Output the [x, y] coordinate of the center of the cell containing the given text.  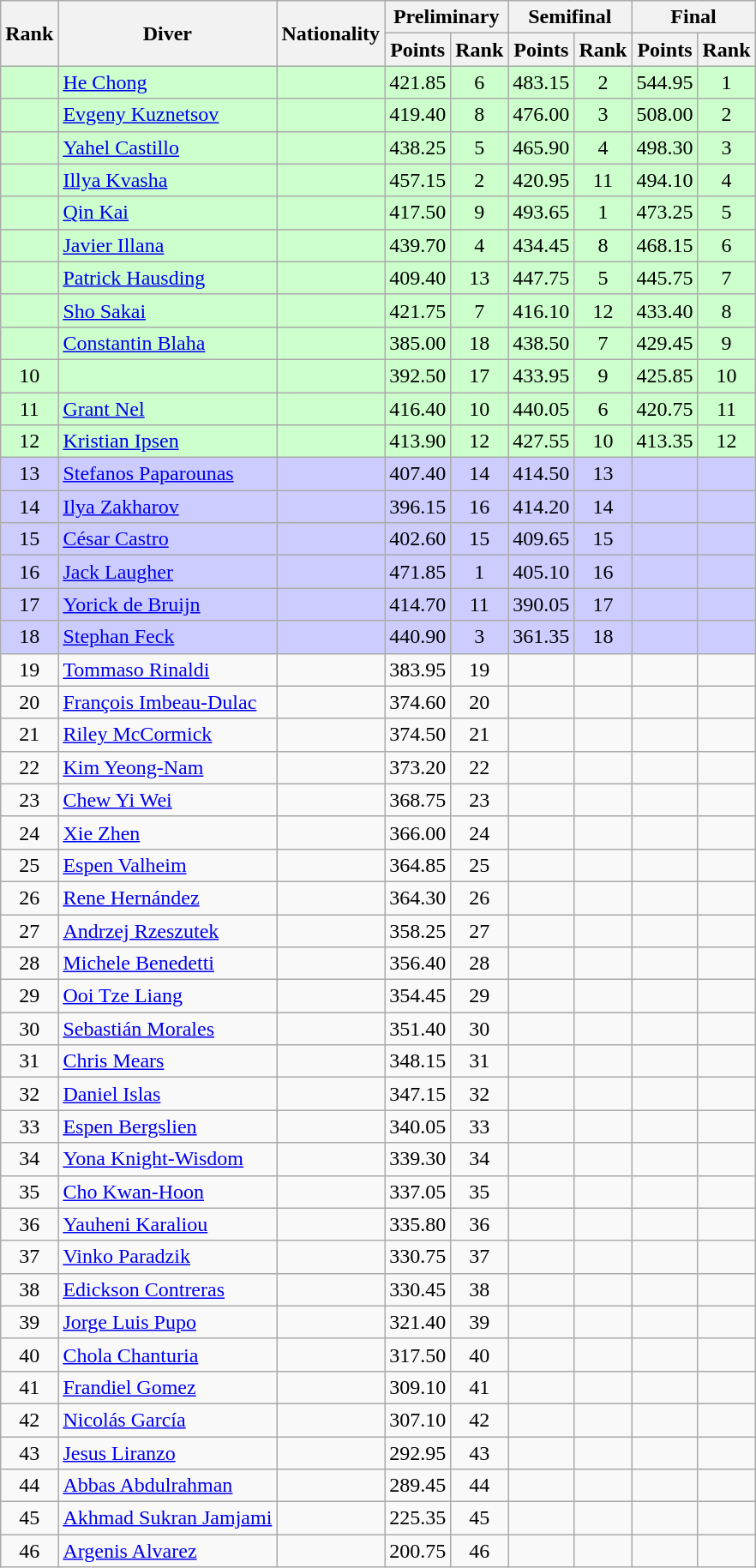
Rene Hernández [168, 898]
374.60 [418, 702]
405.10 [542, 572]
Preliminary [447, 17]
383.95 [418, 670]
351.40 [418, 1029]
433.40 [665, 310]
Akhmad Sukran Jamjami [168, 1518]
Stefanos Paparounas [168, 474]
Daniel Islas [168, 1094]
417.50 [418, 213]
330.45 [418, 1289]
200.75 [418, 1551]
Frandiel Gomez [168, 1387]
337.05 [418, 1192]
364.85 [418, 865]
414.50 [542, 474]
508.00 [665, 115]
Illya Kvasha [168, 180]
340.05 [418, 1126]
416.40 [418, 409]
Evgeny Kuznetsov [168, 115]
447.75 [542, 278]
416.10 [542, 310]
Yorick de Bruijn [168, 604]
309.10 [418, 1387]
407.40 [418, 474]
225.35 [418, 1518]
Xie Zhen [168, 832]
Diver [168, 33]
385.00 [418, 343]
Nicolás García [168, 1420]
498.30 [665, 147]
Sebastián Morales [168, 1029]
339.30 [418, 1159]
471.85 [418, 572]
420.75 [665, 409]
374.50 [418, 735]
364.30 [418, 898]
307.10 [418, 1420]
476.00 [542, 115]
He Chong [168, 82]
Abbas Abdulrahman [168, 1486]
438.25 [418, 147]
Espen Valheim [168, 865]
César Castro [168, 539]
434.45 [542, 245]
335.80 [418, 1224]
Cho Kwan-Hoon [168, 1192]
330.75 [418, 1257]
Espen Bergslien [168, 1126]
409.65 [542, 539]
392.50 [418, 375]
Riley McCormick [168, 735]
Edickson Contreras [168, 1289]
468.15 [665, 245]
445.75 [665, 278]
Constantin Blaha [168, 343]
465.90 [542, 147]
368.75 [418, 800]
Grant Nel [168, 409]
483.15 [542, 82]
Kim Yeong-Nam [168, 767]
Qin Kai [168, 213]
493.65 [542, 213]
Andrzej Rzeszutek [168, 930]
Argenis Alvarez [168, 1551]
Final [693, 17]
354.45 [418, 996]
Nationality [331, 33]
Javier Illana [168, 245]
Patrick Hausding [168, 278]
361.35 [542, 637]
Jesus Liranzo [168, 1453]
429.45 [665, 343]
317.50 [418, 1355]
Sho Sakai [168, 310]
Michele Benedetti [168, 964]
Chola Chanturia [168, 1355]
396.15 [418, 507]
439.70 [418, 245]
Semifinal [570, 17]
292.95 [418, 1453]
373.20 [418, 767]
494.10 [665, 180]
366.00 [418, 832]
348.15 [418, 1061]
440.90 [418, 637]
358.25 [418, 930]
Chris Mears [168, 1061]
Yauheni Karaliou [168, 1224]
Ooi Tze Liang [168, 996]
Kristian Ipsen [168, 442]
427.55 [542, 442]
Chew Yi Wei [168, 800]
Jorge Luis Pupo [168, 1322]
420.95 [542, 180]
Stephan Feck [168, 637]
425.85 [665, 375]
390.05 [542, 604]
289.45 [418, 1486]
440.05 [542, 409]
544.95 [665, 82]
414.20 [542, 507]
433.95 [542, 375]
321.40 [418, 1322]
356.40 [418, 964]
347.15 [418, 1094]
Ilya Zakharov [168, 507]
419.40 [418, 115]
457.15 [418, 180]
414.70 [418, 604]
413.90 [418, 442]
Jack Laugher [168, 572]
Vinko Paradzik [168, 1257]
François Imbeau-Dulac [168, 702]
438.50 [542, 343]
413.35 [665, 442]
409.40 [418, 278]
421.85 [418, 82]
Yona Knight-Wisdom [168, 1159]
Yahel Castillo [168, 147]
421.75 [418, 310]
473.25 [665, 213]
Tommaso Rinaldi [168, 670]
402.60 [418, 539]
